Output the [x, y] coordinate of the center of the cell containing the given text.  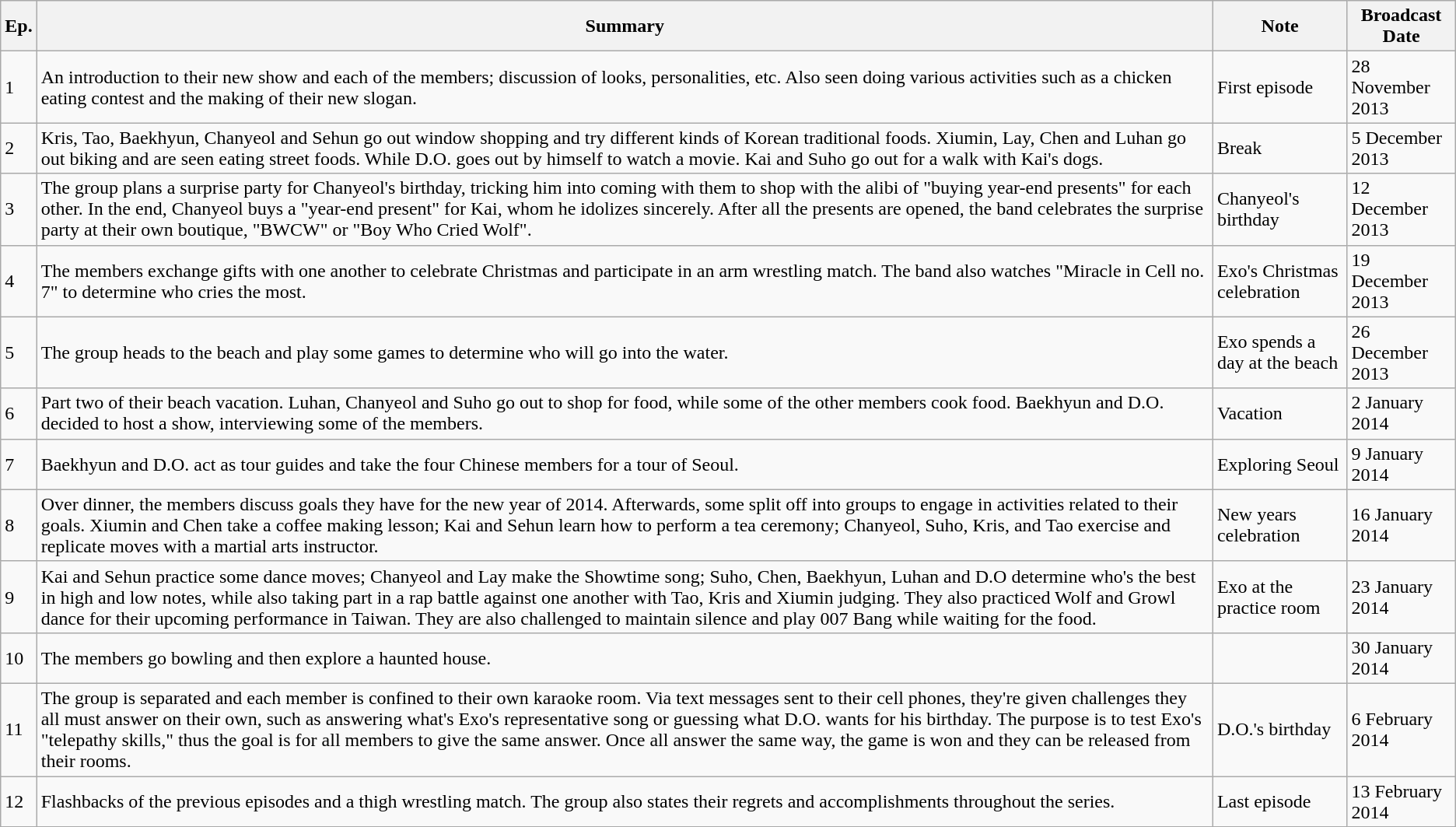
3 [19, 209]
1 [19, 87]
Flashbacks of the previous episodes and a thigh wrestling match. The group also states their regrets and accomplishments throughout the series. [625, 801]
Exo at the practice room [1280, 597]
Broadcast Date [1402, 26]
6 February 2014 [1402, 730]
5 [19, 352]
Exo spends a day at the beach [1280, 352]
Summary [625, 26]
5 December 2013 [1402, 148]
D.O.'s birthday [1280, 730]
Ep. [19, 26]
10 [19, 658]
The group heads to the beach and play some games to determine who will go into the water. [625, 352]
13 February 2014 [1402, 801]
Break [1280, 148]
30 January 2014 [1402, 658]
11 [19, 730]
Last episode [1280, 801]
12 December 2013 [1402, 209]
19 December 2013 [1402, 281]
6 [19, 414]
23 January 2014 [1402, 597]
12 [19, 801]
7 [19, 464]
Vacation [1280, 414]
26 December 2013 [1402, 352]
2 [19, 148]
2 January 2014 [1402, 414]
Note [1280, 26]
Exo's Christmas celebration [1280, 281]
Exploring Seoul [1280, 464]
First episode [1280, 87]
The members go bowling and then explore a haunted house. [625, 658]
28 November 2013 [1402, 87]
Chanyeol's birthday [1280, 209]
16 January 2014 [1402, 525]
New years celebration [1280, 525]
9 [19, 597]
8 [19, 525]
Baekhyun and D.O. act as tour guides and take the four Chinese members for a tour of Seoul. [625, 464]
9 January 2014 [1402, 464]
4 [19, 281]
